Identify which cell holds the provided text, then report its (X, Y) central coordinate. 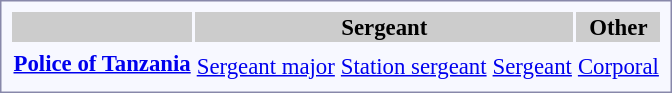
Other (618, 27)
Sergeant major (266, 66)
Corporal (618, 66)
Station sergeant (414, 66)
Police of Tanzania (102, 63)
